Extract the [X, Y] coordinate from the center of the cell holding the provided text.  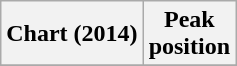
Chart (2014) [72, 34]
Peakposition [189, 34]
